Extract the [X, Y] coordinate from the center of the cell holding the provided text.  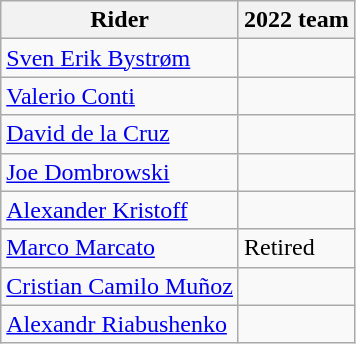
Alexander Kristoff [120, 210]
Cristian Camilo Muñoz [120, 286]
Sven Erik Bystrøm [120, 58]
Valerio Conti [120, 96]
2022 team [296, 20]
Rider [120, 20]
David de la Cruz [120, 134]
Marco Marcato [120, 248]
Joe Dombrowski [120, 172]
Alexandr Riabushenko [120, 324]
Retired [296, 248]
